Find where the given text appears and provide that cell's center as [X, Y] coordinate. 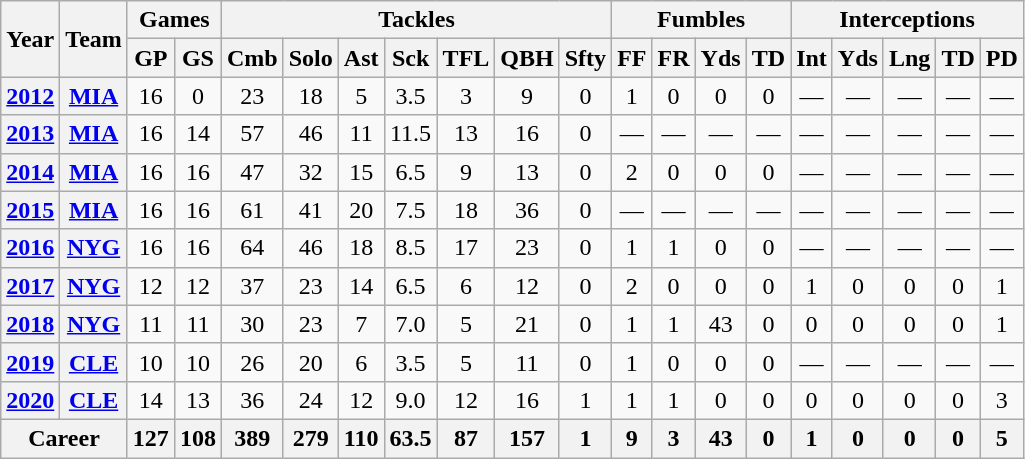
2012 [30, 96]
24 [310, 400]
QBH [527, 58]
7 [361, 324]
Team [94, 39]
2017 [30, 286]
110 [361, 438]
157 [527, 438]
9.0 [410, 400]
Cmb [252, 58]
21 [527, 324]
61 [252, 210]
30 [252, 324]
26 [252, 362]
Ast [361, 58]
389 [252, 438]
2019 [30, 362]
FF [632, 58]
17 [466, 248]
279 [310, 438]
2013 [30, 134]
GS [198, 58]
7.0 [410, 324]
Tackles [416, 20]
47 [252, 172]
2018 [30, 324]
57 [252, 134]
2020 [30, 400]
108 [198, 438]
15 [361, 172]
Sfty [585, 58]
GP [150, 58]
Interceptions [908, 20]
11.5 [410, 134]
Lng [909, 58]
63.5 [410, 438]
Year [30, 39]
Fumbles [702, 20]
Solo [310, 58]
PD [1002, 58]
64 [252, 248]
Sck [410, 58]
Career [64, 438]
2014 [30, 172]
32 [310, 172]
Games [174, 20]
37 [252, 286]
2016 [30, 248]
FR [674, 58]
127 [150, 438]
Int [812, 58]
8.5 [410, 248]
7.5 [410, 210]
2015 [30, 210]
87 [466, 438]
41 [310, 210]
TFL [466, 58]
